Scan for the cell matching the given text and deliver its (X, Y) coordinate at center. 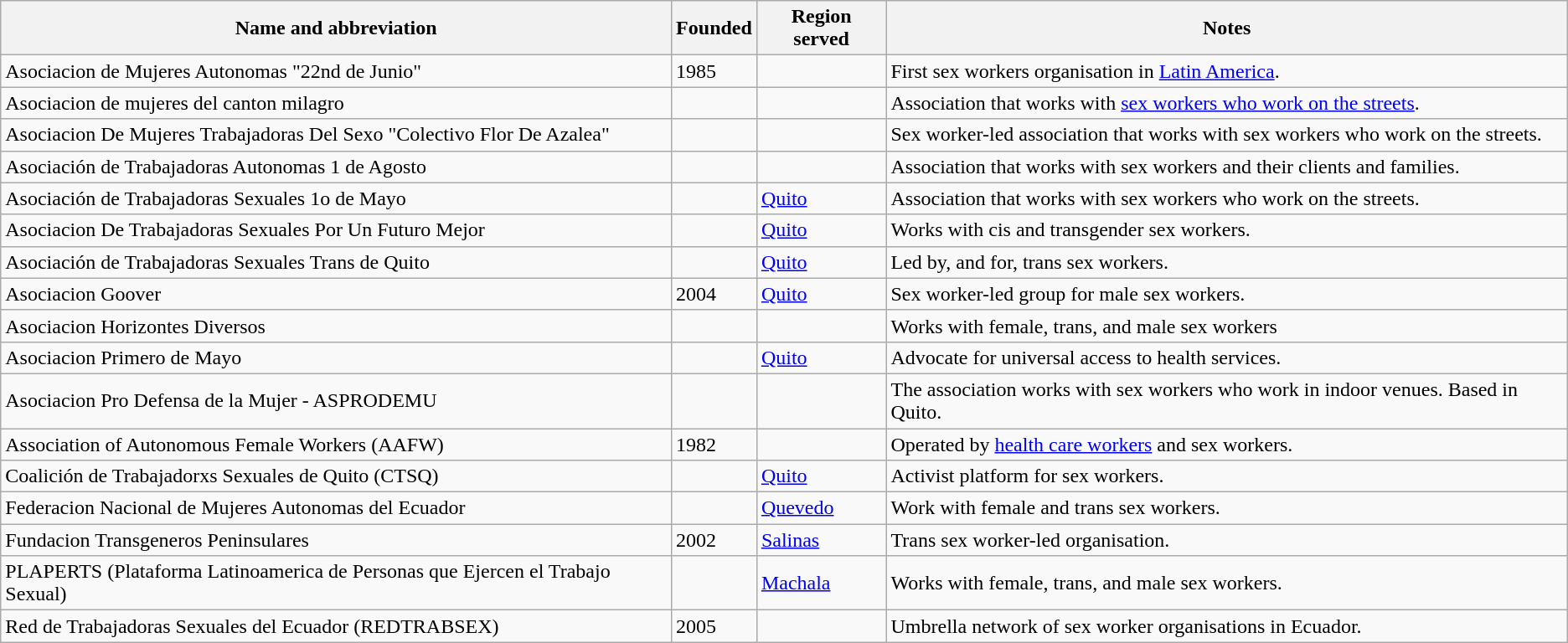
Works with cis and transgender sex workers. (1226, 230)
1982 (714, 445)
Advocate for universal access to health services. (1226, 358)
Coalición de Trabajadorxs Sexuales de Quito (CTSQ) (337, 476)
Works with female, trans, and male sex workers (1226, 326)
Quevedo (821, 508)
Activist platform for sex workers. (1226, 476)
Asociacion Horizontes Diversos (337, 326)
Asociacion Pro Defensa de la Mujer - ASPRODEMU (337, 400)
Name and abbreviation (337, 28)
2005 (714, 626)
Asociación de Trabajadoras Sexuales 1o de Mayo (337, 198)
Works with female, trans, and male sex workers. (1226, 583)
Fundacion Transgeneros Peninsulares (337, 540)
Asociación de Trabajadoras Autonomas 1 de Agosto (337, 167)
Trans sex worker-led organisation. (1226, 540)
2002 (714, 540)
Notes (1226, 28)
PLAPERTS (Plataforma Latinoamerica de Personas que Ejercen el Trabajo Sexual) (337, 583)
Work with female and trans sex workers. (1226, 508)
Red de Trabajadoras Sexuales del Ecuador (REDTRABSEX) (337, 626)
Salinas (821, 540)
Led by, and for, trans sex workers. (1226, 262)
Asociación de Trabajadoras Sexuales Trans de Quito (337, 262)
Umbrella network of sex worker organisations in Ecuador. (1226, 626)
Asociacion Primero de Mayo (337, 358)
Asociacion De Mujeres Trabajadoras Del Sexo "Colectivo Flor De Azalea" (337, 135)
Asociacion de Mujeres Autonomas "22nd de Junio" (337, 71)
Machala (821, 583)
Association that works with sex workers and their clients and families. (1226, 167)
1985 (714, 71)
First sex workers organisation in Latin America. (1226, 71)
Asociacion Goover (337, 294)
Region served (821, 28)
Operated by health care workers and sex workers. (1226, 445)
Sex worker-led association that works with sex workers who work on the streets. (1226, 135)
Asociacion de mujeres del canton milagro (337, 103)
Founded (714, 28)
Sex worker-led group for male sex workers. (1226, 294)
Federacion Nacional de Mujeres Autonomas del Ecuador (337, 508)
The association works with sex workers who work in indoor venues. Based in Quito. (1226, 400)
Asociacion De Trabajadoras Sexuales Por Un Futuro Mejor (337, 230)
2004 (714, 294)
Association of Autonomous Female Workers (AAFW) (337, 445)
